For the text-containing cell, return its midpoint in (X, Y) coordinate format. 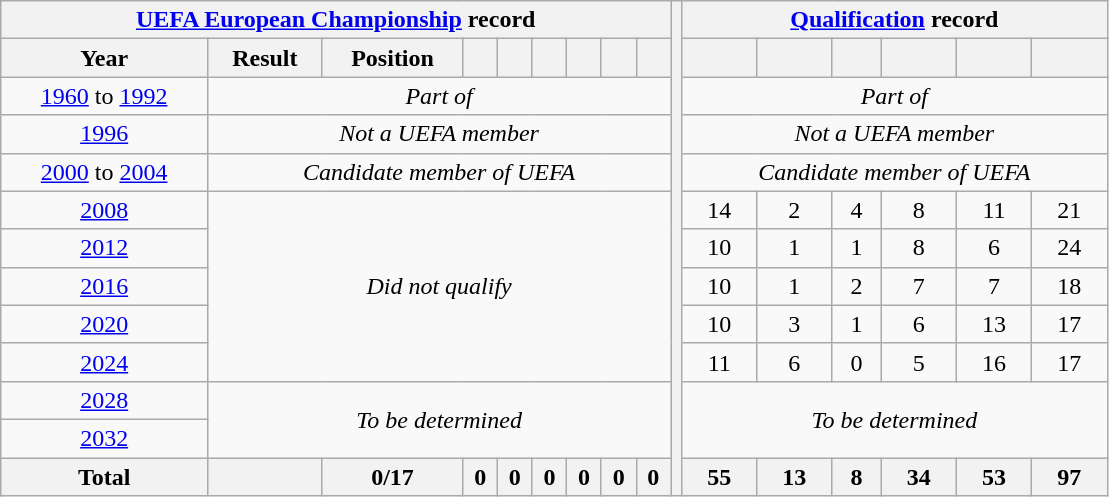
2024 (104, 362)
14 (720, 210)
2032 (104, 438)
1960 to 1992 (104, 96)
2008 (104, 210)
Did not qualify (440, 286)
Qualification record (894, 20)
55 (720, 477)
0/17 (392, 477)
16 (994, 362)
53 (994, 477)
Year (104, 58)
Position (392, 58)
2028 (104, 400)
97 (1070, 477)
2020 (104, 324)
2012 (104, 248)
2016 (104, 286)
24 (1070, 248)
UEFA European Championship record (336, 20)
4 (856, 210)
21 (1070, 210)
18 (1070, 286)
2000 to 2004 (104, 172)
5 (918, 362)
Total (104, 477)
3 (794, 324)
34 (918, 477)
Result (266, 58)
1996 (104, 134)
